Identify which cell holds the provided text, then report its (x, y) central coordinate. 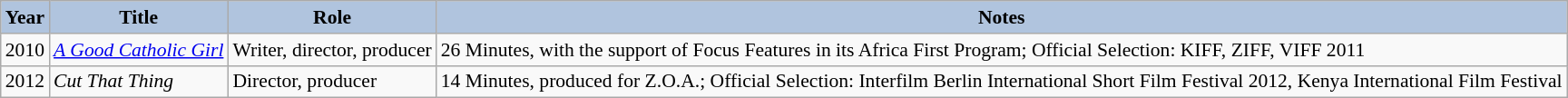
14 Minutes, produced for Z.O.A.; Official Selection: Interfilm Berlin International Short Film Festival 2012, Kenya International Film Festival (1002, 82)
A Good Catholic Girl (138, 50)
2012 (25, 82)
Notes (1002, 17)
Year (25, 17)
26 Minutes, with the support of Focus Features in its Africa First Program; Official Selection: KIFF, ZIFF, VIFF 2011 (1002, 50)
Title (138, 17)
Cut That Thing (138, 82)
2010 (25, 50)
Writer, director, producer (332, 50)
Director, producer (332, 82)
Role (332, 17)
